Pinpoint the cell where the given text exists, returning its [X, Y] midpoint coordinate. 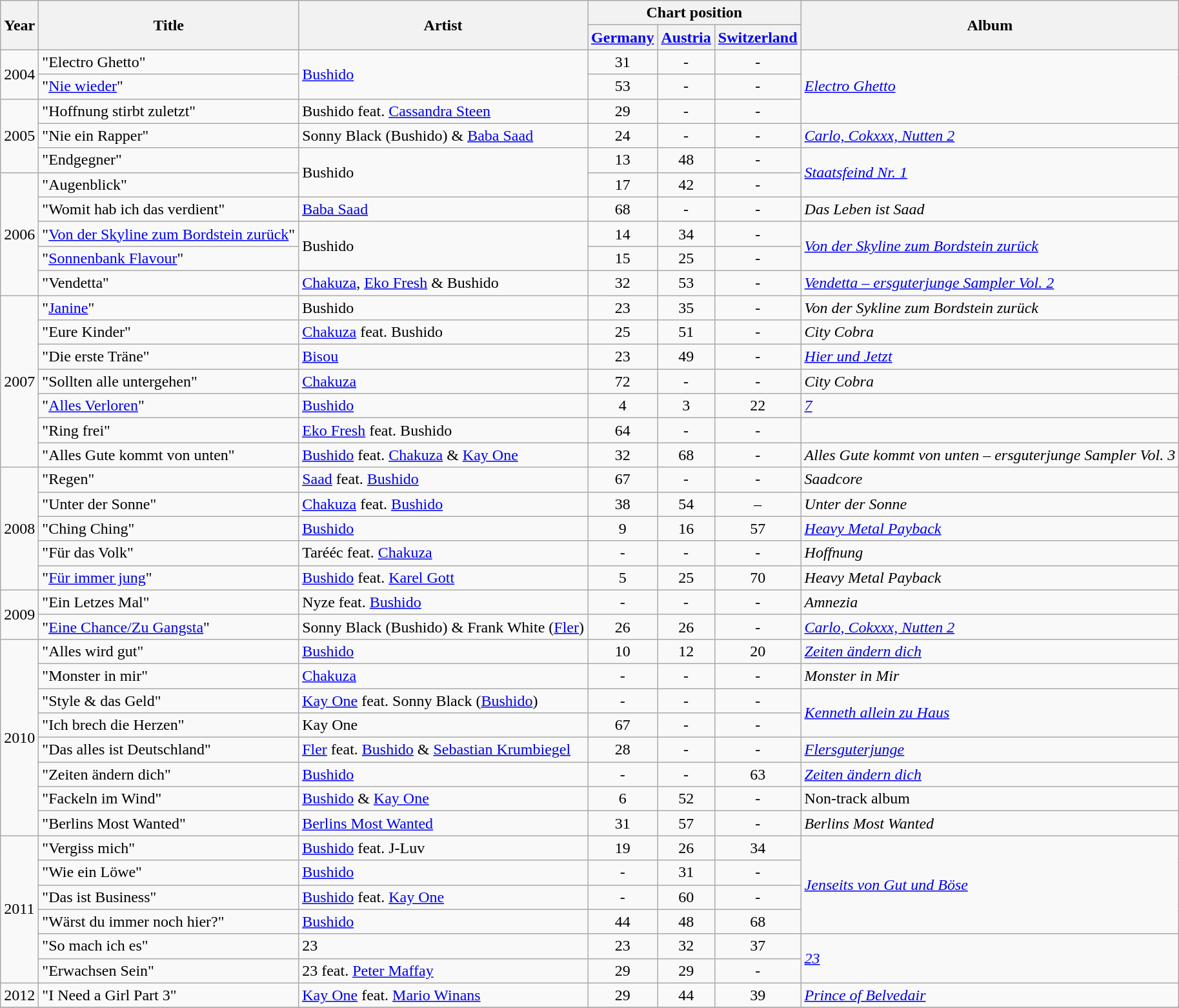
2006 [19, 234]
Hoffnung [990, 553]
"Nie wieder" [169, 86]
"Sollten alle untergehen" [169, 381]
Germany [623, 37]
Bushido feat. Karel Gott [443, 578]
13 [623, 160]
64 [623, 430]
Bushido feat. Chakuza & Kay One [443, 455]
Album [990, 25]
2007 [19, 381]
"So mach ich es" [169, 946]
Fler feat. Bushido & Sebastian Krumbiegel [443, 750]
Non-track album [990, 799]
"Style & das Geld" [169, 700]
37 [758, 946]
Flersguterjunge [990, 750]
49 [686, 357]
"Augenblick" [169, 185]
Alles Gute kommt von unten – ersguterjunge Sampler Vol. 3 [990, 455]
Jenseits von Gut und Böse [990, 885]
10 [623, 651]
Vendetta – ersguterjunge Sampler Vol. 2 [990, 283]
Austria [686, 37]
"Wie ein Löwe" [169, 872]
39 [758, 995]
Title [169, 25]
14 [623, 234]
"Das ist Business" [169, 897]
3 [686, 406]
"Unter der Sonne" [169, 504]
Chakuza, Eko Fresh & Bushido [443, 283]
Unter der Sonne [990, 504]
60 [686, 897]
28 [623, 750]
"Vergiss mich" [169, 848]
Staatsfeind Nr. 1 [990, 172]
20 [758, 651]
"Ich brech die Herzen" [169, 725]
"Monster in mir" [169, 676]
"Von der Skyline zum Bordstein zurück" [169, 234]
"Für das Volk" [169, 553]
Bushido & Kay One [443, 799]
2009 [19, 614]
Saad feat. Bushido [443, 479]
38 [623, 504]
6 [623, 799]
"Fackeln im Wind" [169, 799]
"Janine" [169, 308]
54 [686, 504]
2004 [19, 74]
2005 [19, 136]
Switzerland [758, 37]
Artist [443, 25]
"Electro Ghetto" [169, 62]
2010 [19, 737]
Kay One feat. Mario Winans [443, 995]
Amnezia [990, 602]
22 [758, 406]
Von der Skyline zum Bordstein zurück [990, 246]
"Sonnenbank Flavour" [169, 258]
17 [623, 185]
"Nie ein Rapper" [169, 136]
2011 [19, 909]
"Zeiten ändern dich" [169, 774]
52 [686, 799]
Bushido feat. Cassandra Steen [443, 111]
2012 [19, 995]
Year [19, 25]
"Alles wird gut" [169, 651]
"I Need a Girl Part 3" [169, 995]
"Die erste Träne" [169, 357]
Kay One [443, 725]
Prince of Belvedair [990, 995]
"Alles Gute kommt von unten" [169, 455]
35 [686, 308]
"Endgegner" [169, 160]
Monster in Mir [990, 676]
Saadcore [990, 479]
"Berlins Most Wanted" [169, 823]
Baba Saad [443, 209]
"Ein Letzes Mal" [169, 602]
72 [623, 381]
Von der Sykline zum Bordstein zurück [990, 308]
Kenneth allein zu Haus [990, 712]
Chart position [694, 13]
"Erwachsen Sein" [169, 971]
"Hoffnung stirbt zuletzt" [169, 111]
19 [623, 848]
Bushido feat. Kay One [443, 897]
Kay One feat. Sonny Black (Bushido) [443, 700]
2008 [19, 529]
Hier und Jetzt [990, 357]
Sonny Black (Bushido) & Baba Saad [443, 136]
51 [686, 332]
"Ching Ching" [169, 529]
Eko Fresh feat. Bushido [443, 430]
"Für immer jung" [169, 578]
"Ring frei" [169, 430]
12 [686, 651]
7 [990, 406]
Nyze feat. Bushido [443, 602]
16 [686, 529]
Sonny Black (Bushido) & Frank White (Fler) [443, 627]
63 [758, 774]
Electro Ghetto [990, 86]
"Eure Kinder" [169, 332]
Bushido feat. J-Luv [443, 848]
42 [686, 185]
70 [758, 578]
– [758, 504]
"Wärst du immer noch hier?" [169, 922]
Tarééc feat. Chakuza [443, 553]
"Vendetta" [169, 283]
4 [623, 406]
9 [623, 529]
"Alles Verloren" [169, 406]
15 [623, 258]
23 feat. Peter Maffay [443, 971]
Das Leben ist Saad [990, 209]
"Womit hab ich das verdient" [169, 209]
5 [623, 578]
"Regen" [169, 479]
Bisou [443, 357]
"Das alles ist Deutschland" [169, 750]
24 [623, 136]
"Eine Chance/Zu Gangsta" [169, 627]
